From the cell containing the given text, extract its center point as [x, y] coordinate. 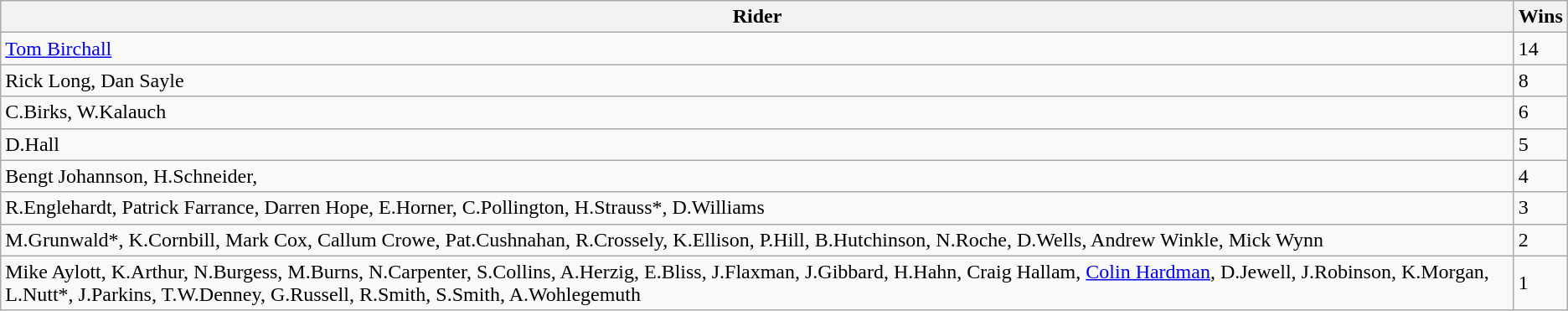
D.Hall [757, 144]
Rick Long, Dan Sayle [757, 80]
2 [1540, 240]
Rider [757, 17]
4 [1540, 176]
1 [1540, 283]
14 [1540, 49]
5 [1540, 144]
6 [1540, 112]
Wins [1540, 17]
3 [1540, 208]
R.Englehardt, Patrick Farrance, Darren Hope, E.Horner, C.Pollington, H.Strauss*, D.Williams [757, 208]
8 [1540, 80]
Tom Birchall [757, 49]
Bengt Johannson, H.Schneider, [757, 176]
C.Birks, W.Kalauch [757, 112]
